Extract the (X, Y) coordinate from the center of the cell holding the provided text.  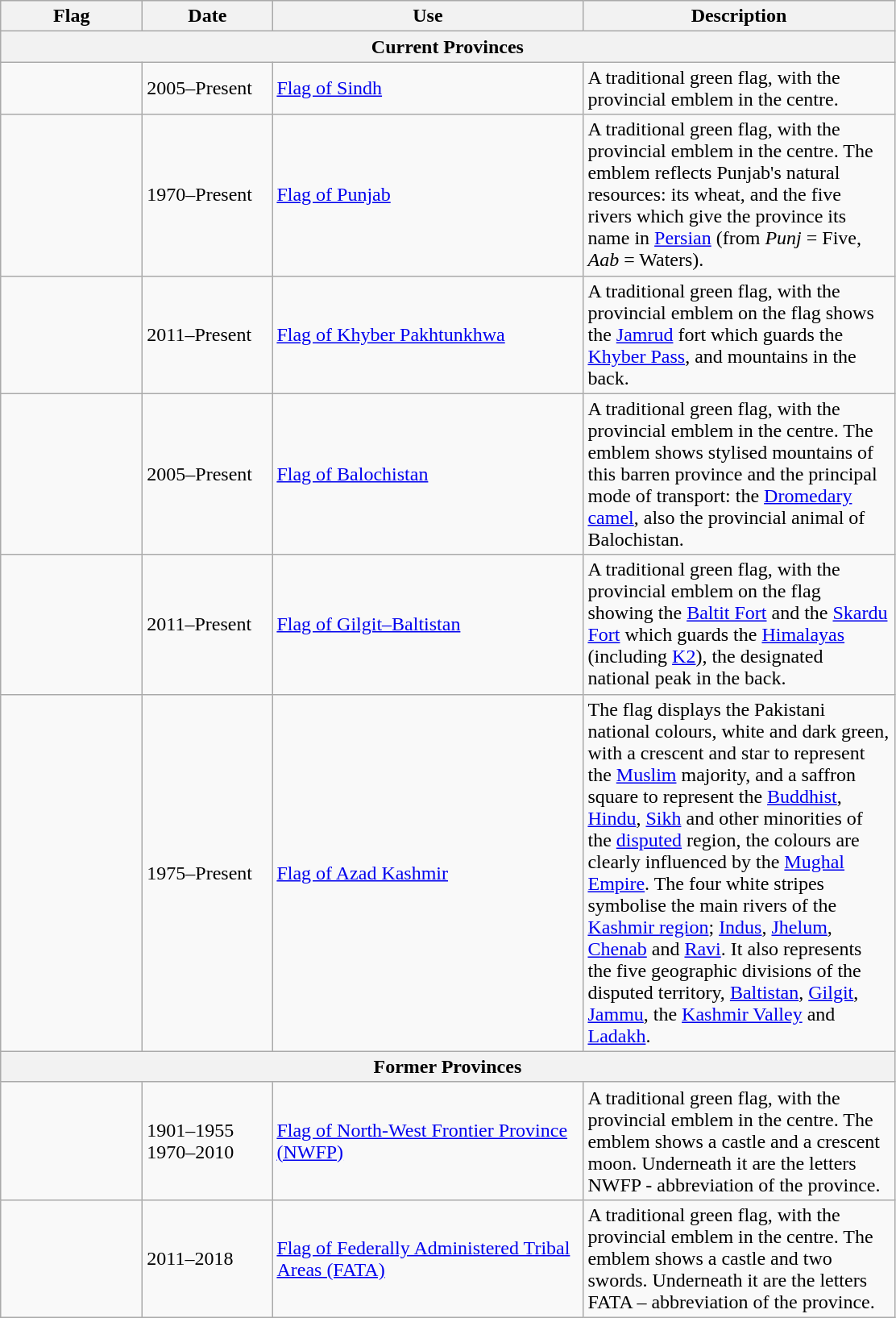
Date (208, 16)
Flag of North-West Frontier Province (NWFP) (428, 1141)
2011–2018 (208, 1258)
Flag of Sindh (428, 89)
Current Provinces (448, 47)
Flag of Gilgit–Baltistan (428, 624)
Use (428, 16)
Former Provinces (448, 1066)
1975–Present (208, 872)
Flag (72, 16)
1901–1955 1970–2010 (208, 1141)
Flag of Punjab (428, 195)
Flag of Khyber Pakhtunkhwa (428, 335)
Flag of Azad Kashmir (428, 872)
A traditional green flag, with the provincial emblem in the centre. (739, 89)
A traditional green flag, with the provincial emblem on the flag shows the Jamrud fort which guards the Khyber Pass, and mountains in the back. (739, 335)
Flag of Federally Administered Tribal Areas (FATA) (428, 1258)
1970–Present (208, 195)
Description (739, 16)
Flag of Balochistan (428, 474)
